Pinpoint the cell where the given text exists, returning its (x, y) midpoint coordinate. 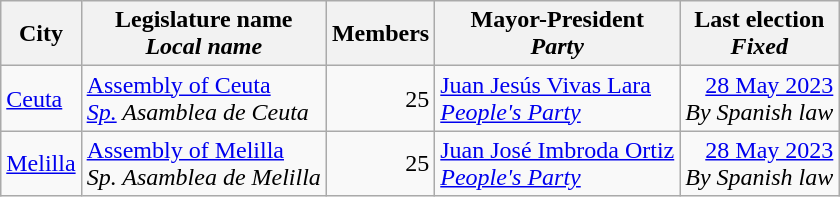
Legislature nameLocal name (204, 34)
Assembly of Melilla Sp. Asamblea de Melilla (204, 164)
Juan Jesús Vivas LaraPeople's Party (558, 98)
Assembly of CeutaSp. Asamblea de Ceuta (204, 98)
Ceuta (41, 98)
Melilla (41, 164)
Juan José Imbroda OrtizPeople's Party (558, 164)
Last electionFixed (760, 34)
Mayor-PresidentParty (558, 34)
City (41, 34)
Members (380, 34)
